Pinpoint the cell where the given text exists, returning its [x, y] midpoint coordinate. 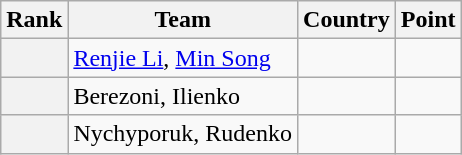
Rank [34, 20]
Renjie Li, Min Song [183, 58]
Point [428, 20]
Nychyporuk, Rudenko [183, 134]
Country [347, 20]
Berezoni, Ilienko [183, 96]
Team [183, 20]
